Search for the cell housing the specified text and yield its (x, y) center coordinate. 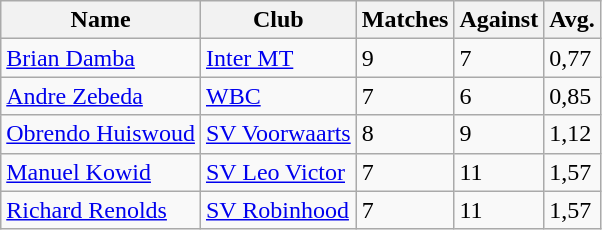
WBC (278, 96)
8 (405, 134)
Name (101, 20)
SV Robinhood (278, 210)
Andre Zebeda (101, 96)
Inter MT (278, 58)
SV Leo Victor (278, 172)
Richard Renolds (101, 210)
Matches (405, 20)
0,77 (572, 58)
Club (278, 20)
Obrendo Huiswoud (101, 134)
Manuel Kowid (101, 172)
6 (499, 96)
Against (499, 20)
1,12 (572, 134)
Brian Damba (101, 58)
SV Voorwaarts (278, 134)
0,85 (572, 96)
Avg. (572, 20)
